Provide the [X, Y] coordinate of the cell's center where the given text is located.  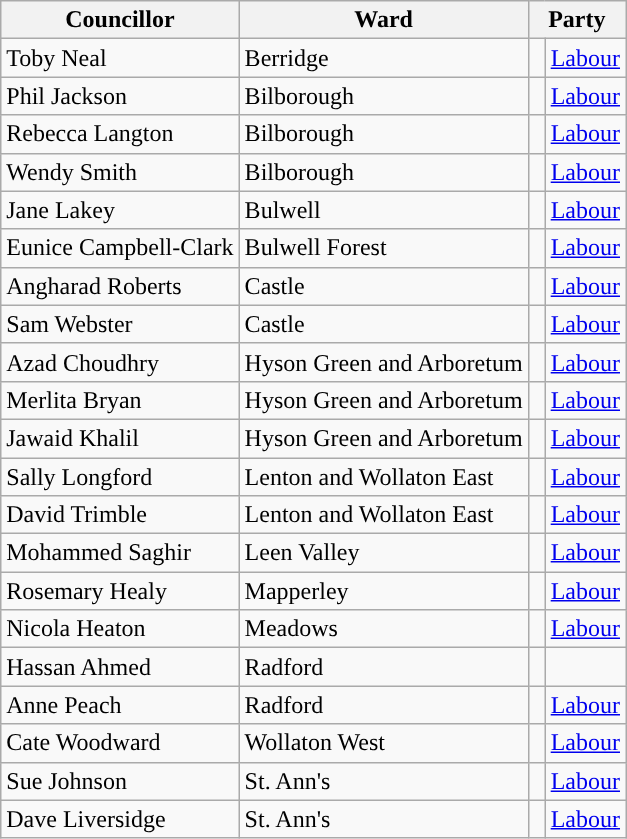
Berridge [384, 58]
Eunice Campbell-Clark [120, 248]
Nicola Heaton [120, 629]
Sue Johnson [120, 781]
Bulwell Forest [384, 248]
Leen Valley [384, 553]
Jane Lakey [120, 210]
Wendy Smith [120, 172]
Angharad Roberts [120, 286]
Sam Webster [120, 324]
Merlita Bryan [120, 400]
Mohammed Saghir [120, 553]
Anne Peach [120, 705]
Hassan Ahmed [120, 667]
Phil Jackson [120, 96]
Ward [384, 20]
Dave Liversidge [120, 819]
Mapperley [384, 591]
Meadows [384, 629]
Bulwell [384, 210]
David Trimble [120, 515]
Party [576, 20]
Sally Longford [120, 477]
Azad Choudhry [120, 362]
Wollaton West [384, 743]
Jawaid Khalil [120, 438]
Cate Woodward [120, 743]
Toby Neal [120, 58]
Rebecca Langton [120, 134]
Councillor [120, 20]
Rosemary Healy [120, 591]
